Identify which cell holds the provided text, then report its (X, Y) central coordinate. 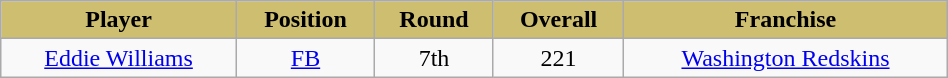
FB (305, 58)
7th (434, 58)
Round (434, 20)
Position (305, 20)
Eddie Williams (119, 58)
Franchise (786, 20)
Overall (558, 20)
221 (558, 58)
Washington Redskins (786, 58)
Player (119, 20)
